Find where the given text appears and provide that cell's center as [X, Y] coordinate. 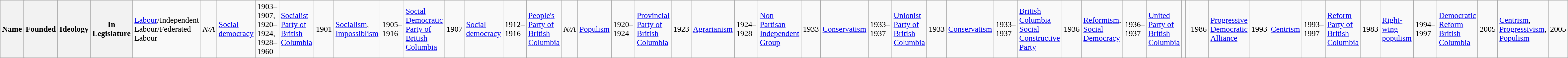
Labour/Independent Labour/Federated Labour [167, 29]
1936 [1072, 29]
1903–1907, 1920–1924, 1928–1960 [267, 29]
Non Partisan Independent Group [780, 29]
United Party of British Columbia [1164, 29]
In Legislature [112, 29]
Socialism, Impossiblism [357, 29]
1907 [455, 29]
1901 [324, 29]
Name [12, 29]
British Columbia Social Constructive Party [1040, 29]
1994–1997 [1425, 29]
People's Party of British Columbia [544, 29]
Centrism, Progressivism, Populism [1523, 29]
Progressive Democratic Alliance [1229, 29]
Democratic Reform British Columbia [1457, 29]
1912–1916 [514, 29]
Agrarianism [713, 29]
1920–1924 [623, 29]
1923 [681, 29]
1993–1997 [1313, 29]
1993 [1259, 29]
Social Democratic Party of British Columbia [424, 29]
Socialist Party of British Columbia [297, 29]
Founded [41, 29]
Unionist Party of British Columbia [909, 29]
Right-wing populism [1397, 29]
Reformism, Social Democracy [1102, 29]
Reform Party of British Columbia [1343, 29]
1905–1916 [392, 29]
Provincial Party of British Columbia [653, 29]
1924–1928 [746, 29]
Centrism [1286, 29]
1936–1937 [1135, 29]
1983 [1371, 29]
1986 [1199, 29]
Ideology [74, 29]
Populism [595, 29]
